Pinpoint the cell where the given text exists, returning its [x, y] midpoint coordinate. 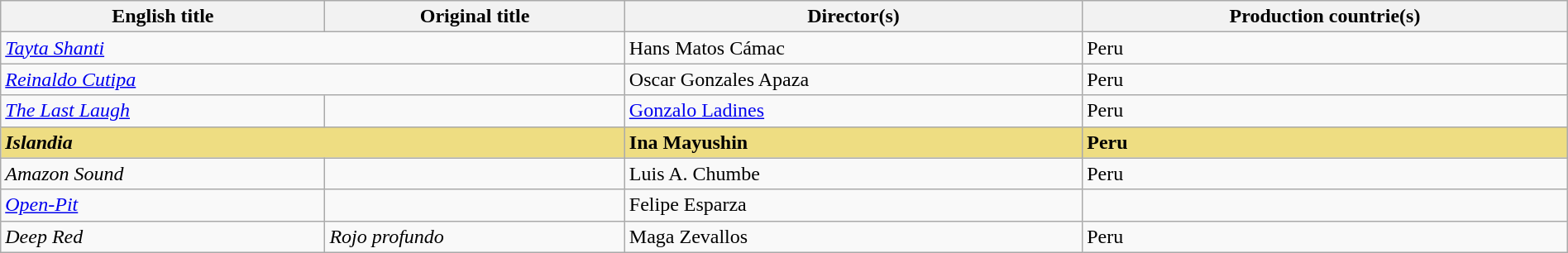
Original title [475, 17]
Rojo profundo [475, 236]
Felipe Esparza [853, 205]
Luis A. Chumbe [853, 174]
Director(s) [853, 17]
Tayta Shanti [313, 48]
Reinaldo Cutipa [313, 79]
Islandia [313, 142]
Oscar Gonzales Apaza [853, 79]
English title [163, 17]
Deep Red [163, 236]
The Last Laugh [163, 111]
Production countrie(s) [1325, 17]
Amazon Sound [163, 174]
Open-Pit [163, 205]
Gonzalo Ladines [853, 111]
Ina Mayushin [853, 142]
Maga Zevallos [853, 236]
Hans Matos Cámac [853, 48]
